Identify which cell holds the provided text, then report its [x, y] central coordinate. 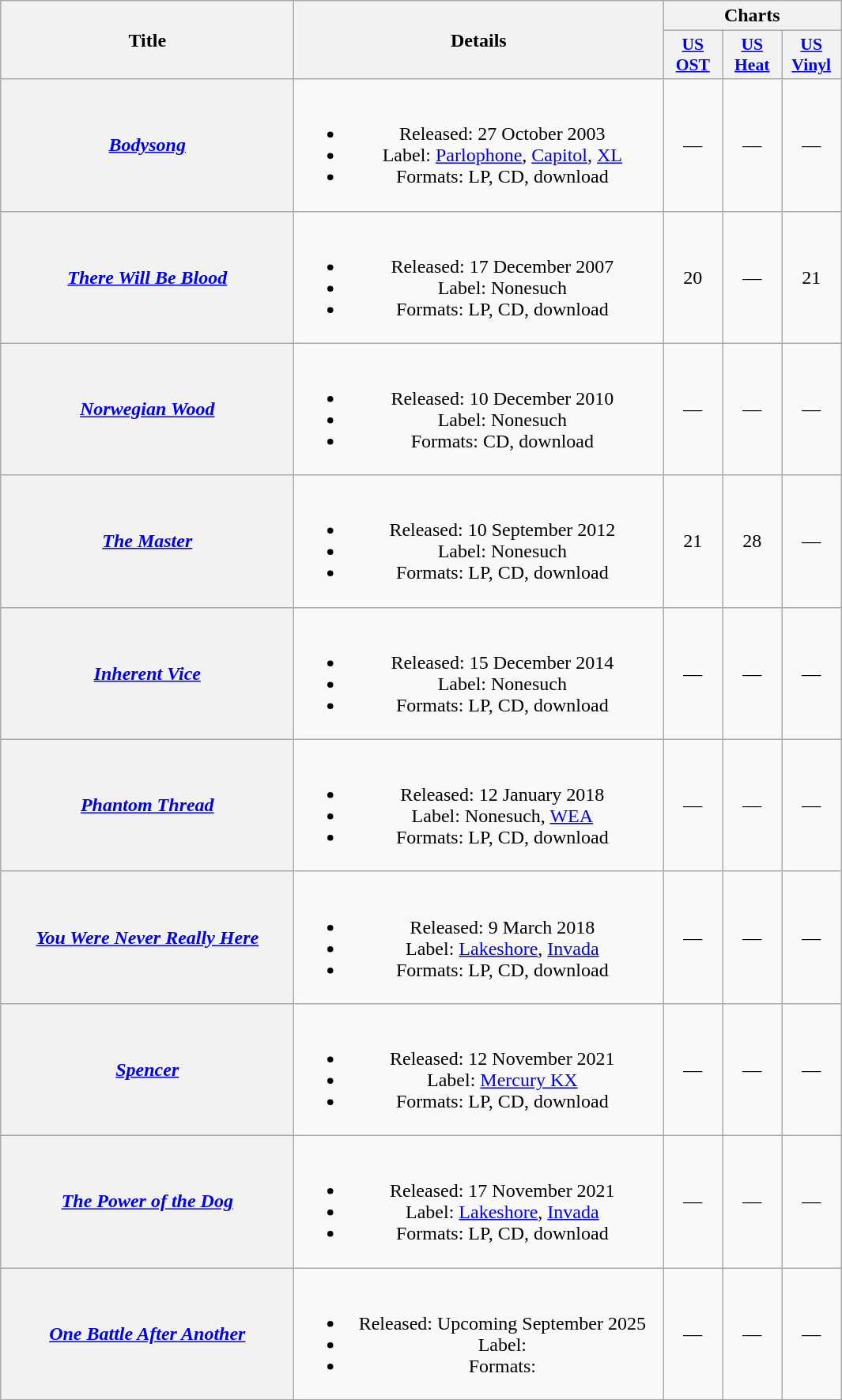
There Will Be Blood [147, 277]
Details [479, 40]
You Were Never Really Here [147, 938]
The Power of the Dog [147, 1202]
28 [753, 541]
Released: Upcoming September 2025Label:Formats: [479, 1334]
Released: 10 December 2010Label: NonesuchFormats: CD, download [479, 409]
USHeat [753, 55]
20 [693, 277]
USVinyl [811, 55]
Charts [753, 16]
Inherent Vice [147, 674]
Released: 17 December 2007Label: NonesuchFormats: LP, CD, download [479, 277]
Released: 17 November 2021Label: Lakeshore, InvadaFormats: LP, CD, download [479, 1202]
Released: 9 March 2018Label: Lakeshore, InvadaFormats: LP, CD, download [479, 938]
One Battle After Another [147, 1334]
Title [147, 40]
USOST [693, 55]
Spencer [147, 1069]
Released: 12 January 2018Label: Nonesuch, WEAFormats: LP, CD, download [479, 805]
Phantom Thread [147, 805]
Released: 15 December 2014Label: NonesuchFormats: LP, CD, download [479, 674]
Released: 27 October 2003Label: Parlophone, Capitol, XLFormats: LP, CD, download [479, 145]
Norwegian Wood [147, 409]
The Master [147, 541]
Bodysong [147, 145]
Released: 12 November 2021Label: Mercury KXFormats: LP, CD, download [479, 1069]
Released: 10 September 2012Label: NonesuchFormats: LP, CD, download [479, 541]
